Find where the given text appears and provide that cell's center as (x, y) coordinate. 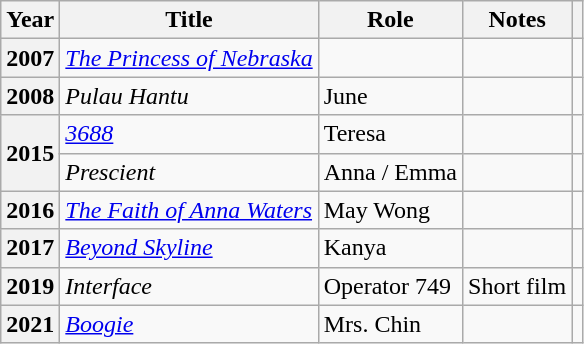
The Faith of Anna Waters (189, 210)
Kanya (390, 248)
June (390, 96)
Role (390, 20)
Boogie (189, 324)
Prescient (189, 172)
Title (189, 20)
2015 (30, 153)
3688 (189, 134)
Short film (518, 286)
Interface (189, 286)
May Wong (390, 210)
2021 (30, 324)
Mrs. Chin (390, 324)
Teresa (390, 134)
The Princess of Nebraska (189, 58)
2019 (30, 286)
Beyond Skyline (189, 248)
Pulau Hantu (189, 96)
Anna / Emma (390, 172)
Notes (518, 20)
2017 (30, 248)
2016 (30, 210)
2007 (30, 58)
2008 (30, 96)
Operator 749 (390, 286)
Year (30, 20)
